From the cell containing the given text, extract its center point as [X, Y] coordinate. 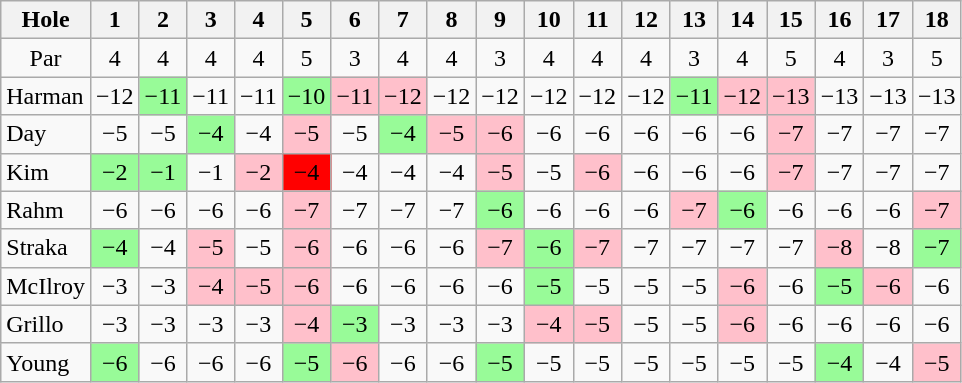
Day [46, 134]
13 [694, 20]
17 [888, 20]
McIlroy [46, 286]
Straka [46, 248]
7 [404, 20]
Par [46, 58]
Hole [46, 20]
12 [646, 20]
Rahm [46, 210]
10 [548, 20]
−10 [306, 96]
18 [936, 20]
Grillo [46, 324]
8 [452, 20]
11 [598, 20]
2 [163, 20]
Kim [46, 172]
16 [840, 20]
9 [500, 20]
14 [742, 20]
Harman [46, 96]
Young [46, 362]
1 [114, 20]
15 [792, 20]
6 [355, 20]
